Identify which cell holds the provided text, then report its (X, Y) central coordinate. 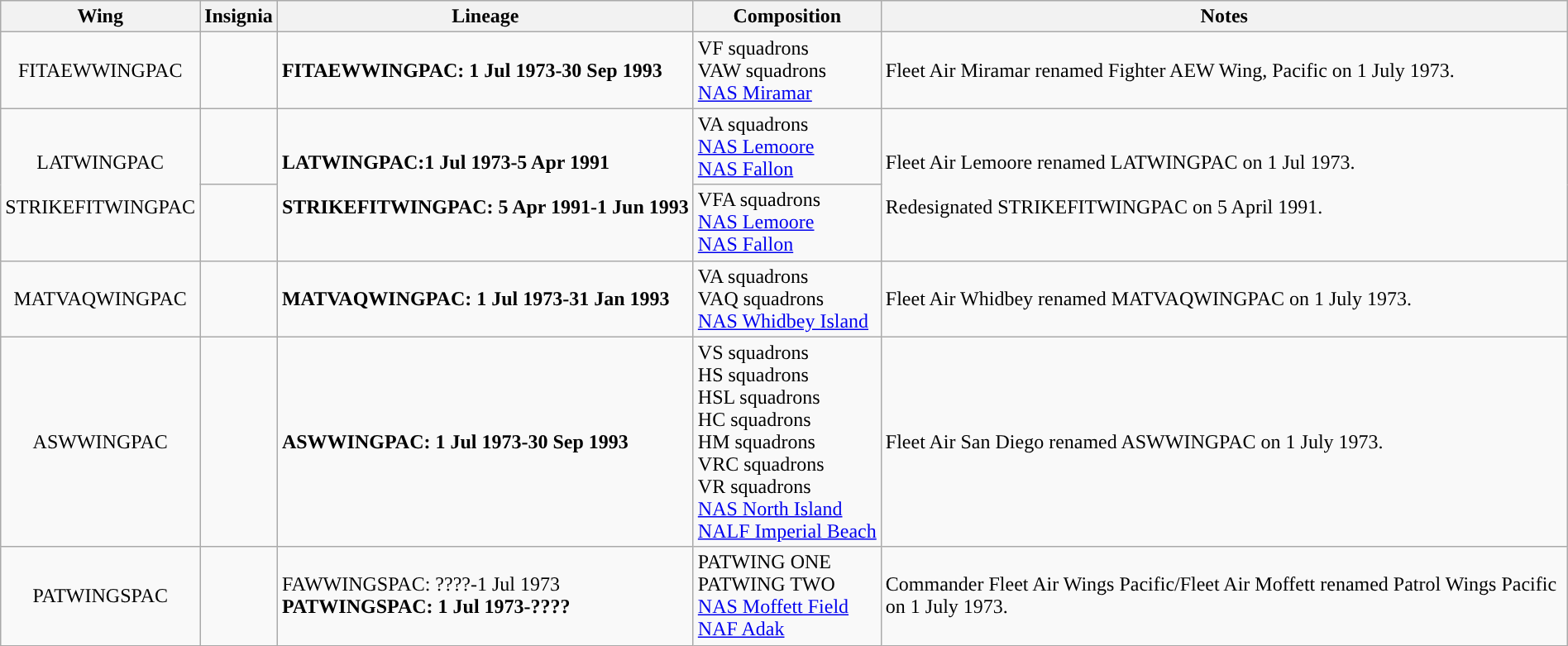
ASWWINGPAC: 1 Jul 1973-30 Sep 1993 (485, 442)
VA squadronsNAS LemooreNAS Fallon (787, 146)
Fleet Air Miramar renamed Fighter AEW Wing, Pacific on 1 July 1973. (1224, 70)
VFA squadronsNAS LemooreNAS Fallon (787, 223)
FAWWINGSPAC: ????-1 Jul 1973PATWINGSPAC: 1 Jul 1973-???? (485, 596)
VF squadronsVAW squadronsNAS Miramar (787, 70)
Fleet Air Whidbey renamed MATVAQWINGPAC on 1 July 1973. (1224, 299)
Notes (1224, 17)
Lineage (485, 17)
Composition (787, 17)
FITAEWWINGPAC: 1 Jul 1973-30 Sep 1993 (485, 70)
FITAEWWINGPAC (101, 70)
PATWINGSPAC (101, 596)
ASWWINGPAC (101, 442)
Fleet Air San Diego renamed ASWWINGPAC on 1 July 1973. (1224, 442)
LATWINGPAC:1 Jul 1973-5 Apr 1991STRIKEFITWINGPAC: 5 Apr 1991-1 Jun 1993 (485, 184)
VA squadronsVAQ squadronsNAS Whidbey Island (787, 299)
PATWING ONEPATWING TWONAS Moffett FieldNAF Adak (787, 596)
MATVAQWINGPAC (101, 299)
Insignia (239, 17)
Fleet Air Lemoore renamed LATWINGPAC on 1 Jul 1973.Redesignated STRIKEFITWINGPAC on 5 April 1991. (1224, 184)
MATVAQWINGPAC: 1 Jul 1973-31 Jan 1993 (485, 299)
LATWINGPACSTRIKEFITWINGPAC (101, 184)
Commander Fleet Air Wings Pacific/Fleet Air Moffett renamed Patrol Wings Pacific on 1 July 1973. (1224, 596)
VS squadronsHS squadronsHSL squadronsHC squadronsHM squadronsVRC squadronsVR squadronsNAS North IslandNALF Imperial Beach (787, 442)
Wing (101, 17)
